Output the (X, Y) coordinate of the center of the cell containing the given text.  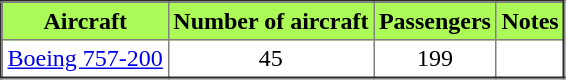
45 (271, 59)
Number of aircraft (271, 21)
199 (435, 59)
Aircraft (86, 21)
Passengers (435, 21)
Boeing 757-200 (86, 59)
Notes (530, 21)
